Scan for the cell matching the given text and deliver its (X, Y) coordinate at center. 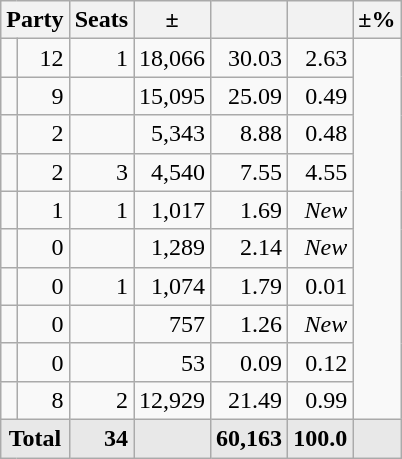
1,017 (172, 210)
0.99 (320, 400)
100.0 (320, 438)
30.03 (250, 58)
0.12 (320, 362)
Seats (101, 20)
12 (43, 58)
15,095 (172, 96)
12,929 (172, 400)
2.63 (320, 58)
8 (43, 400)
Total (35, 438)
7.55 (250, 172)
±% (377, 20)
4.55 (320, 172)
4,540 (172, 172)
60,163 (250, 438)
34 (101, 438)
0.49 (320, 96)
0.48 (320, 134)
Party (35, 20)
1,074 (172, 286)
53 (172, 362)
5,343 (172, 134)
1.79 (250, 286)
21.49 (250, 400)
757 (172, 324)
1.26 (250, 324)
1,289 (172, 248)
9 (43, 96)
25.09 (250, 96)
3 (101, 172)
1.69 (250, 210)
± (172, 20)
0.09 (250, 362)
0.01 (320, 286)
18,066 (172, 58)
8.88 (250, 134)
2.14 (250, 248)
